Find where the given text appears and provide that cell's center as (x, y) coordinate. 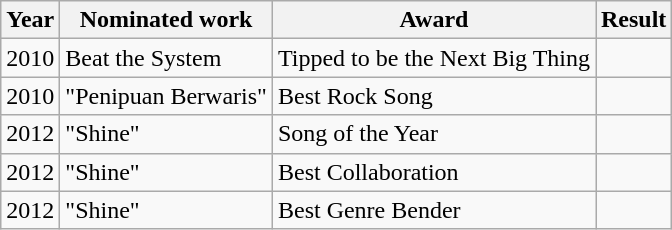
Nominated work (166, 20)
Best Collaboration (434, 172)
Best Rock Song (434, 96)
Song of the Year (434, 134)
Best Genre Bender (434, 210)
Tipped to be the Next Big Thing (434, 58)
Result (634, 20)
Award (434, 20)
Beat the System (166, 58)
Year (30, 20)
"Penipuan Berwaris" (166, 96)
